Find where the given text appears and provide that cell's center as (x, y) coordinate. 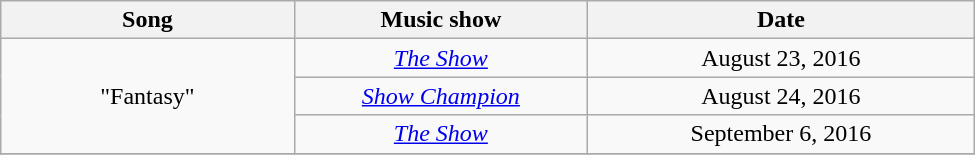
Music show (440, 20)
September 6, 2016 (782, 134)
"Fantasy" (148, 96)
Show Champion (440, 96)
August 24, 2016 (782, 96)
August 23, 2016 (782, 58)
Date (782, 20)
Song (148, 20)
